Identify which cell holds the provided text, then report its [x, y] central coordinate. 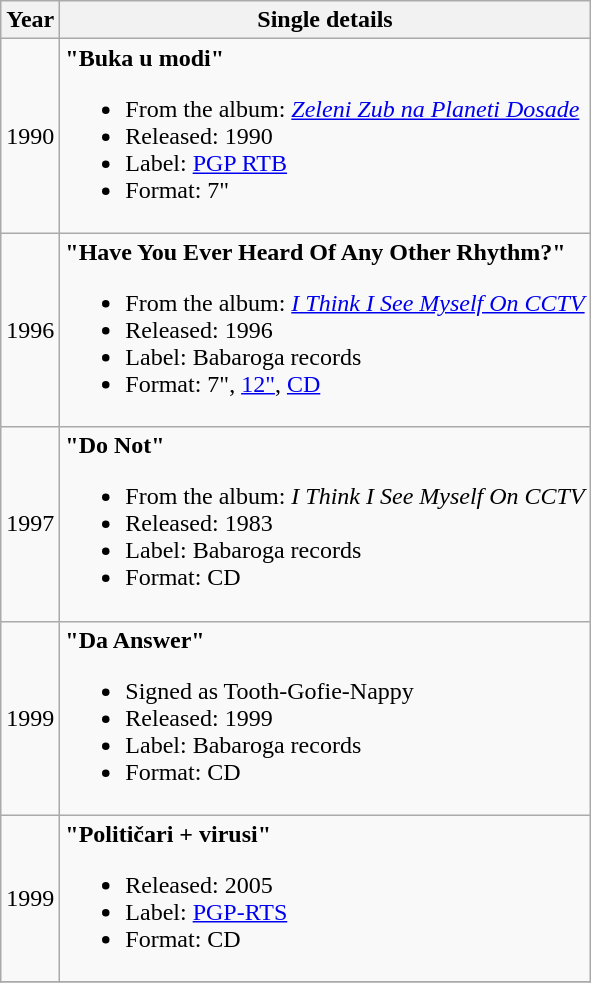
"Da Answer"Signed as Tooth-Gofie-NappyReleased: 1999Label: Babaroga recordsFormat: CD [325, 718]
1996 [30, 330]
Single details [325, 20]
1997 [30, 524]
"Buka u modi"From the album: Zeleni Zub na Planeti DosadeReleased: 1990Label: PGP RTBFormat: 7" [325, 136]
1990 [30, 136]
"Do Not"From the album: I Think I See Myself On CCTVReleased: 1983Label: Babaroga recordsFormat: CD [325, 524]
"Have You Ever Heard Of Any Other Rhythm?"From the album: I Think I See Myself On CCTVReleased: 1996Label: Babaroga recordsFormat: 7", 12", CD [325, 330]
Year [30, 20]
"Političari + virusi"Released: 2005Label: PGP-RTSFormat: CD [325, 898]
